Return the (X, Y) coordinate for the center point of the cell that contains the specified text.  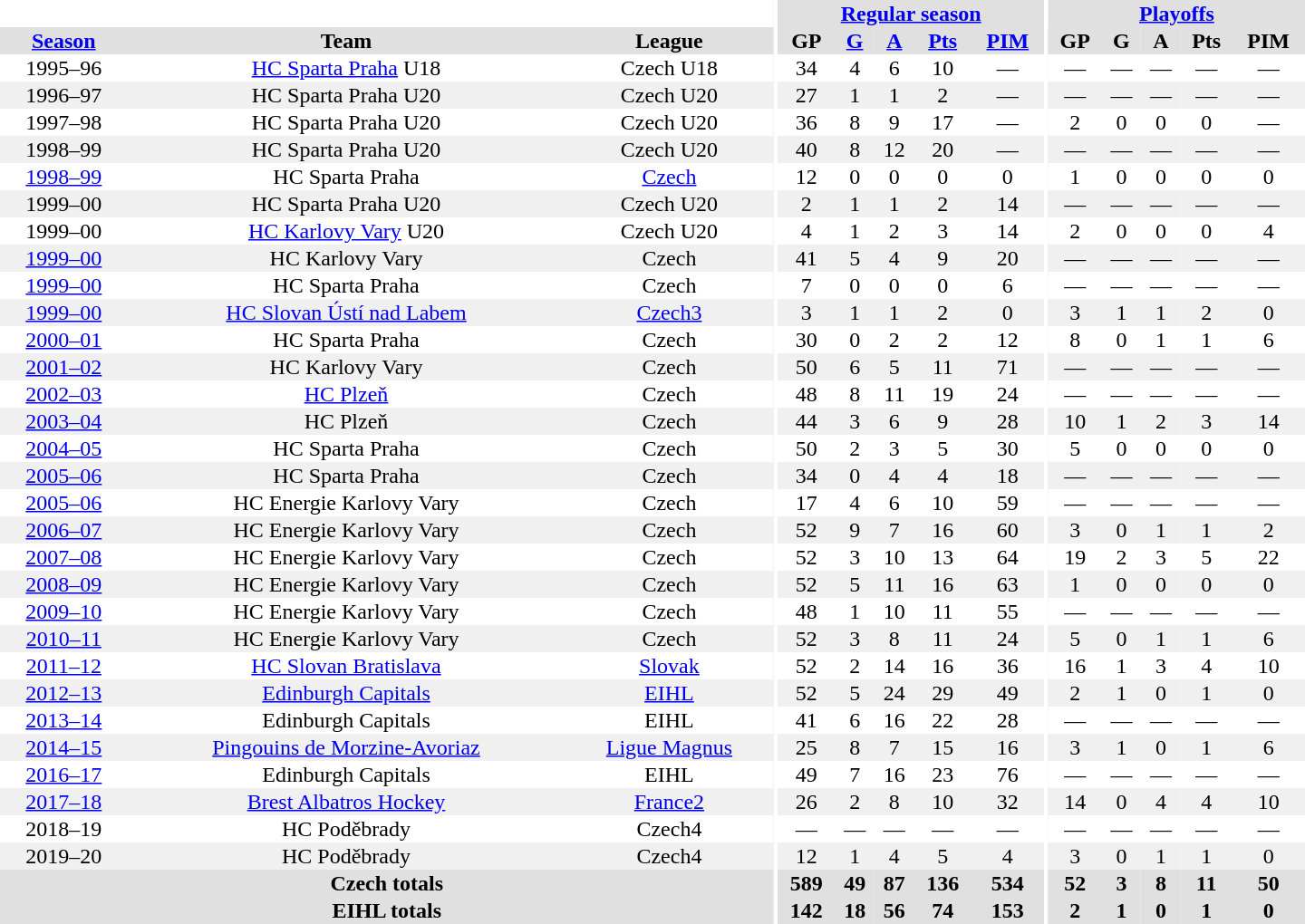
27 (807, 95)
2006–07 (63, 530)
534 (1008, 883)
60 (1008, 530)
2002–03 (63, 394)
136 (942, 883)
France2 (669, 802)
589 (807, 883)
1995–96 (63, 68)
2001–02 (63, 367)
Brest Albatros Hockey (346, 802)
142 (807, 910)
League (669, 41)
71 (1008, 367)
2013–14 (63, 720)
Pingouins de Morzine-Avoriaz (346, 747)
1996–97 (63, 95)
Season (63, 41)
HC Slovan Bratislava (346, 666)
2000–01 (63, 340)
2008–09 (63, 584)
EIHL totals (387, 910)
2016–17 (63, 775)
25 (807, 747)
Regular season (911, 14)
29 (942, 693)
55 (1008, 611)
76 (1008, 775)
1997–98 (63, 122)
Team (346, 41)
2007–08 (63, 557)
HC Sparta Praha U18 (346, 68)
2018–19 (63, 829)
64 (1008, 557)
23 (942, 775)
2003–04 (63, 421)
2014–15 (63, 747)
Czech3 (669, 313)
15 (942, 747)
2009–10 (63, 611)
HC Karlovy Vary U20 (346, 231)
2011–12 (63, 666)
2004–05 (63, 448)
2012–13 (63, 693)
26 (807, 802)
Playoffs (1176, 14)
74 (942, 910)
59 (1008, 503)
13 (942, 557)
Ligue Magnus (669, 747)
44 (807, 421)
HC Slovan Ústí nad Labem (346, 313)
32 (1008, 802)
87 (894, 883)
2010–11 (63, 639)
56 (894, 910)
40 (807, 149)
2019–20 (63, 856)
153 (1008, 910)
Slovak (669, 666)
Czech U18 (669, 68)
2017–18 (63, 802)
Czech totals (387, 883)
63 (1008, 584)
